Search for the cell housing the specified text and yield its [x, y] center coordinate. 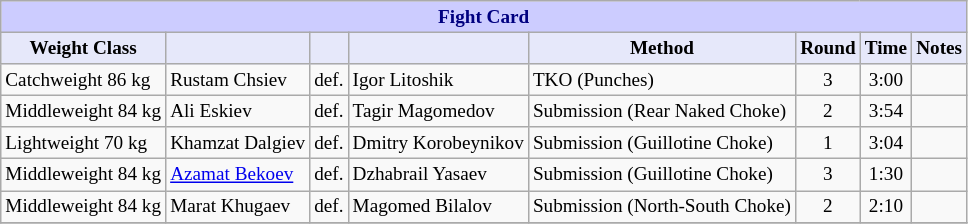
Magomed Bilalov [438, 206]
3:54 [886, 111]
Submission (Rear Naked Choke) [662, 111]
3:00 [886, 80]
TKO (Punches) [662, 80]
Khamzat Dalgiev [238, 143]
Notes [940, 48]
Fight Card [484, 17]
Rustam Chsiev [238, 80]
Submission (North-South Choke) [662, 206]
Tagir Magomedov [438, 111]
Time [886, 48]
3:04 [886, 143]
Round [828, 48]
1:30 [886, 175]
Lightweight 70 kg [84, 143]
Catchweight 86 kg [84, 80]
Dmitry Korobeynikov [438, 143]
Marat Khugaev [238, 206]
Azamat Bekoev [238, 175]
Igor Litoshik [438, 80]
Ali Eskiev [238, 111]
2:10 [886, 206]
Weight Class [84, 48]
Dzhabrail Yasaev [438, 175]
Method [662, 48]
1 [828, 143]
